Detect which cell encompasses the target text, then output its (X, Y) center coordinate. 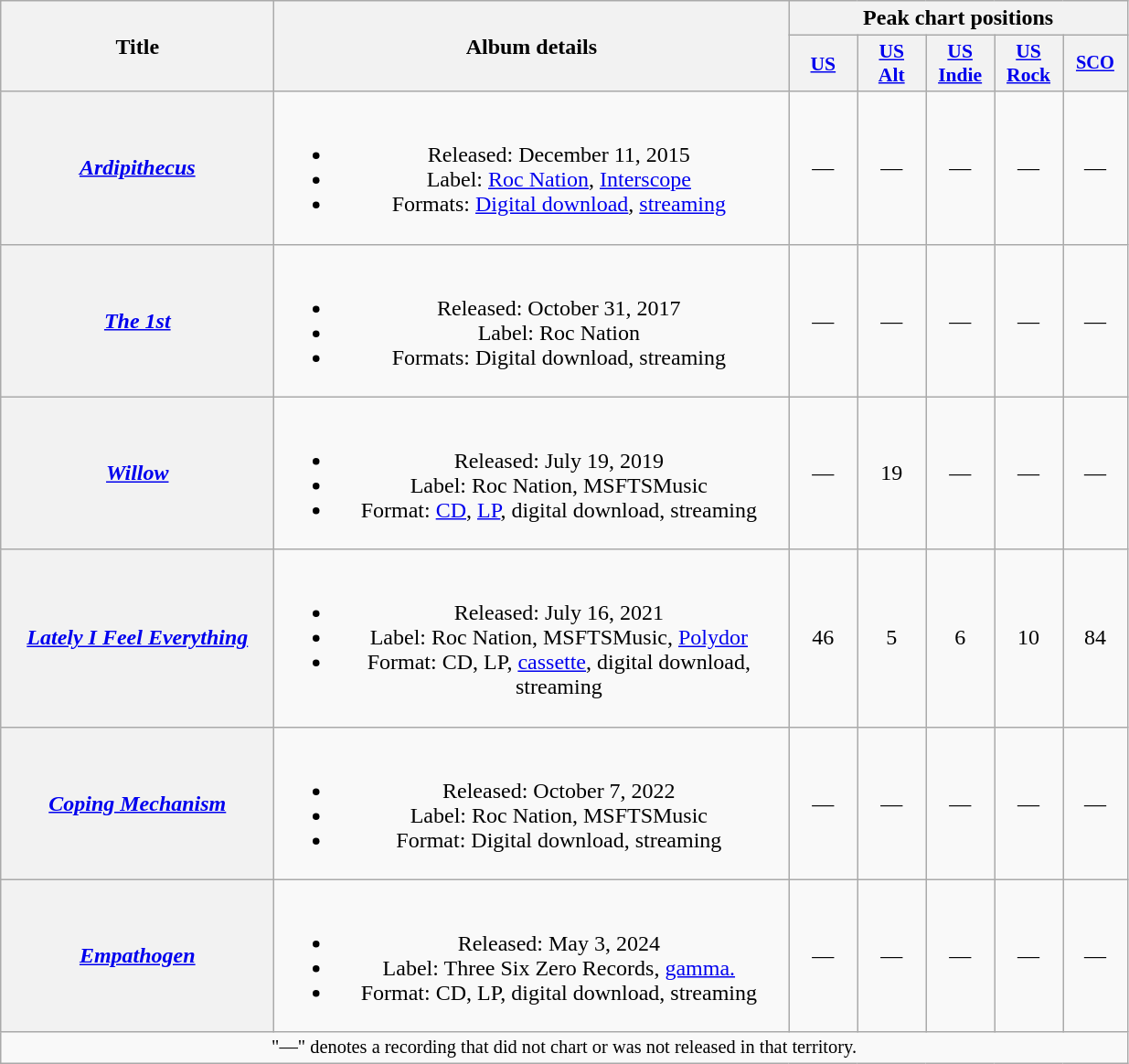
Released: October 7, 2022Label: Roc Nation, MSFTSMusicFormat: Digital download, streaming (532, 803)
Released: May 3, 2024Label: Three Six Zero Records, gamma.Format: CD, LP, digital download, streaming (532, 956)
"—" denotes a recording that did not chart or was not released in that territory. (565, 1048)
Released: December 11, 2015Label: Roc Nation, InterscopeFormats: Digital download, streaming (532, 168)
46 (823, 638)
84 (1095, 638)
USRock (1029, 64)
10 (1029, 638)
Released: October 31, 2017Label: Roc NationFormats: Digital download, streaming (532, 320)
6 (960, 638)
Empathogen (137, 956)
5 (892, 638)
US (823, 64)
19 (892, 473)
Released: July 19, 2019Label: Roc Nation, MSFTSMusicFormat: CD, LP, digital download, streaming (532, 473)
Coping Mechanism (137, 803)
Released: July 16, 2021Label: Roc Nation, MSFTSMusic, PolydorFormat: CD, LP, cassette, digital download, streaming (532, 638)
The 1st (137, 320)
SCO (1095, 64)
Peak chart positions (958, 18)
Ardipithecus (137, 168)
Willow (137, 473)
Album details (532, 46)
Title (137, 46)
Lately I Feel Everything (137, 638)
USIndie (960, 64)
USAlt (892, 64)
